Pinpoint the cell where the given text exists, returning its [x, y] midpoint coordinate. 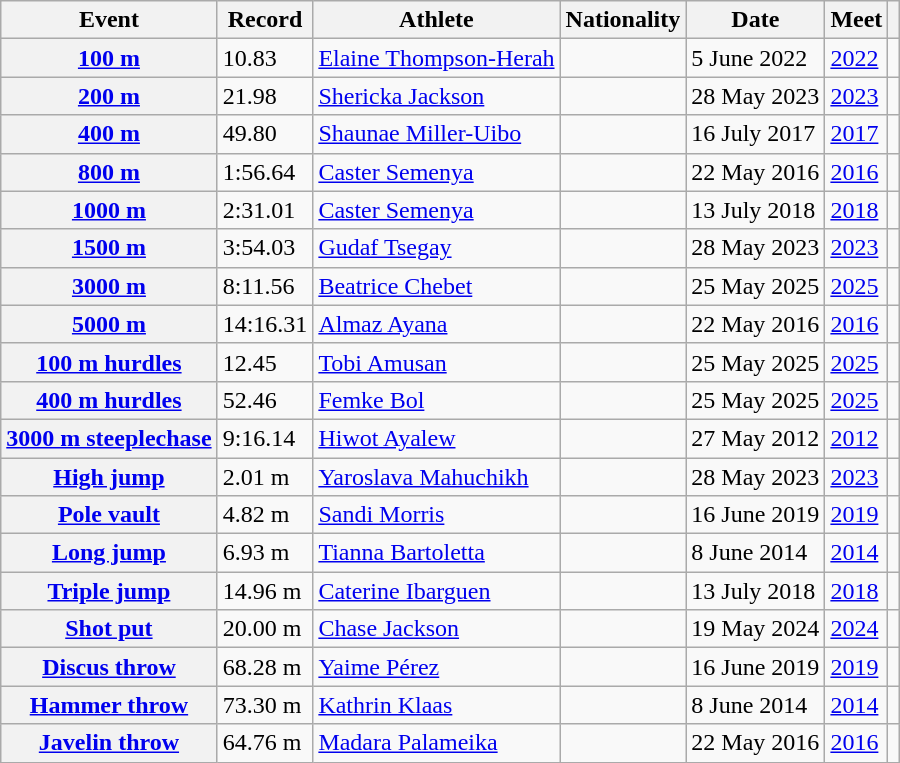
27 May 2012 [756, 438]
2022 [856, 58]
Long jump [109, 553]
73.30 m [265, 705]
3:54.03 [265, 248]
Elaine Thompson-Herah [436, 58]
Caterine Ibarguen [436, 591]
2:31.01 [265, 210]
3000 m [109, 286]
Yaime Pérez [436, 667]
Nationality [623, 20]
12.45 [265, 362]
Hiwot Ayalew [436, 438]
Tianna Bartoletta [436, 553]
21.98 [265, 96]
49.80 [265, 134]
6.93 m [265, 553]
4.82 m [265, 515]
Triple jump [109, 591]
Shericka Jackson [436, 96]
Tobi Amusan [436, 362]
Discus throw [109, 667]
64.76 m [265, 743]
400 m hurdles [109, 400]
9:16.14 [265, 438]
Shaunae Miller-Uibo [436, 134]
Sandi Morris [436, 515]
20.00 m [265, 629]
5 June 2022 [756, 58]
2012 [856, 438]
1000 m [109, 210]
Event [109, 20]
Gudaf Tsegay [436, 248]
68.28 m [265, 667]
Date [756, 20]
Femke Bol [436, 400]
800 m [109, 172]
5000 m [109, 324]
Madara Palameika [436, 743]
16 July 2017 [756, 134]
19 May 2024 [756, 629]
Chase Jackson [436, 629]
Javelin throw [109, 743]
14:16.31 [265, 324]
2.01 m [265, 477]
Pole vault [109, 515]
Almaz Ayana [436, 324]
1500 m [109, 248]
8:11.56 [265, 286]
200 m [109, 96]
100 m hurdles [109, 362]
52.46 [265, 400]
400 m [109, 134]
10.83 [265, 58]
100 m [109, 58]
1:56.64 [265, 172]
14.96 m [265, 591]
Meet [856, 20]
High jump [109, 477]
Athlete [436, 20]
2024 [856, 629]
Record [265, 20]
Yaroslava Mahuchikh [436, 477]
Shot put [109, 629]
3000 m steeplechase [109, 438]
2017 [856, 134]
Beatrice Chebet [436, 286]
Hammer throw [109, 705]
Kathrin Klaas [436, 705]
